Return (X, Y) of the center of cell containing provided text 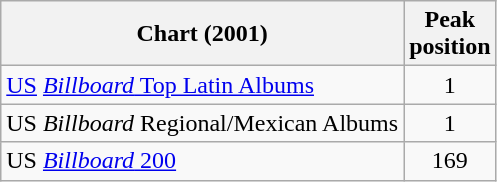
Chart (2001) (202, 34)
Peakposition (450, 34)
US Billboard 200 (202, 161)
169 (450, 161)
US Billboard Regional/Mexican Albums (202, 123)
US Billboard Top Latin Albums (202, 85)
